For the text-containing cell, return its midpoint in [X, Y] coordinate format. 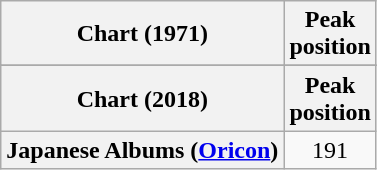
Japanese Albums (Oricon) [142, 150]
191 [330, 150]
Chart (2018) [142, 98]
Chart (1971) [142, 34]
